Return the (X, Y) coordinate for the center point of the cell that contains the specified text.  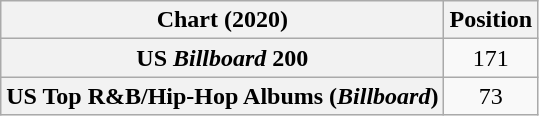
Chart (2020) (222, 20)
US Billboard 200 (222, 58)
171 (491, 58)
73 (491, 96)
Position (491, 20)
US Top R&B/Hip-Hop Albums (Billboard) (222, 96)
